Search for the cell housing the specified text and yield its (x, y) center coordinate. 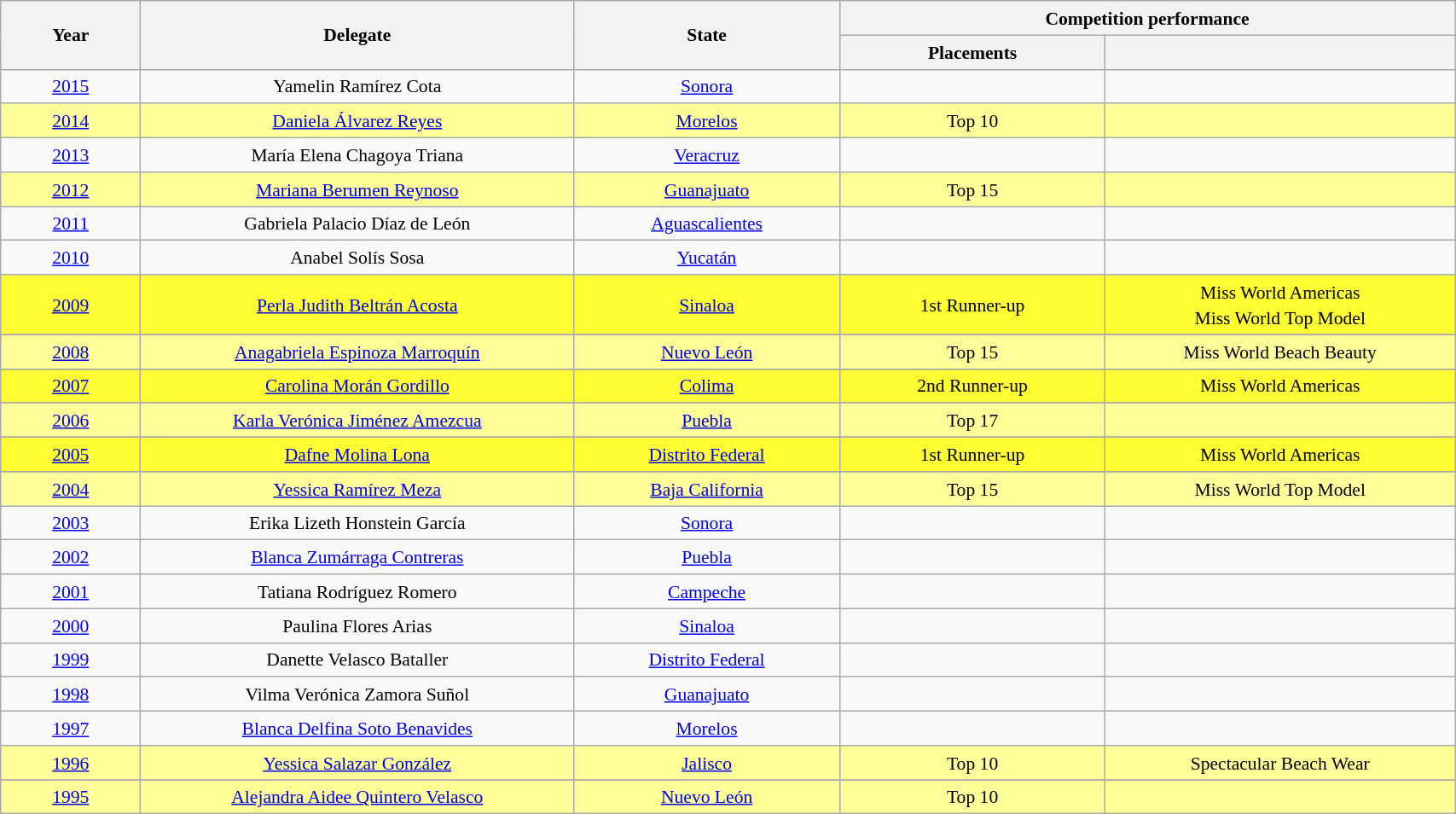
Placements (972, 52)
2007 (71, 386)
Mariana Berumen Reynoso (357, 189)
María Elena Chagoya Triana (357, 155)
2010 (71, 258)
2015 (71, 86)
1997 (71, 729)
Blanca Delfina Soto Benavides (357, 729)
1996 (71, 763)
Danette Velasco Bataller (357, 660)
2004 (71, 489)
1999 (71, 660)
Karla Verónica Jiménez Amezcua (357, 421)
Delegate (357, 35)
Yessica Ramírez Meza (357, 489)
Tatiana Rodríguez Romero (357, 591)
2001 (71, 591)
Competition performance (1146, 18)
Gabriela Palacio Díaz de León (357, 224)
State (706, 35)
Daniela Álvarez Reyes (357, 121)
2009 (71, 305)
2011 (71, 224)
2000 (71, 625)
2008 (71, 352)
2014 (71, 121)
Alejandra Aidee Quintero Velasco (357, 797)
Miss World Beach Beauty (1280, 352)
2nd Runner-up (972, 386)
Campeche (706, 591)
Baja California (706, 489)
2012 (71, 189)
1995 (71, 797)
Year (71, 35)
Dafne Molina Lona (357, 455)
Colima (706, 386)
Yessica Salazar González (357, 763)
Yucatán (706, 258)
2005 (71, 455)
Yamelin Ramírez Cota (357, 86)
2003 (71, 523)
Anagabriela Espinoza Marroquín (357, 352)
Spectacular Beach Wear (1280, 763)
Paulina Flores Arias (357, 625)
2002 (71, 557)
Veracruz (706, 155)
Vilma Verónica Zamora Suñol (357, 695)
Miss World AmericasMiss World Top Model (1280, 305)
Erika Lizeth Honstein García (357, 523)
2013 (71, 155)
Jalisco (706, 763)
2006 (71, 421)
1998 (71, 695)
Carolina Morán Gordillo (357, 386)
Anabel Solís Sosa (357, 258)
Perla Judith Beltrán Acosta (357, 305)
Aguascalientes (706, 224)
Blanca Zumárraga Contreras (357, 557)
Miss World Top Model (1280, 489)
Top 17 (972, 421)
